Identify which cell holds the provided text, then report its (x, y) central coordinate. 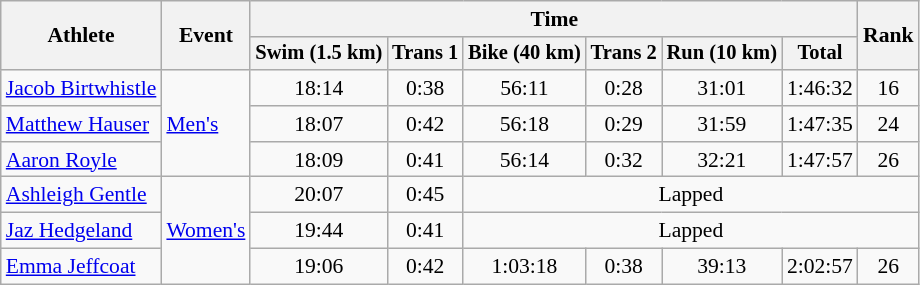
Rank (888, 36)
Total (820, 54)
0:45 (425, 195)
Swim (1.5 km) (318, 54)
Women's (206, 230)
1:47:35 (820, 124)
Run (10 km) (722, 54)
Time (554, 19)
Jaz Hedgeland (82, 231)
Trans 1 (425, 54)
16 (888, 88)
18:09 (318, 160)
56:14 (524, 160)
Jacob Birtwhistle (82, 88)
1:46:32 (820, 88)
20:07 (318, 195)
18:07 (318, 124)
Event (206, 36)
56:18 (524, 124)
39:13 (722, 267)
32:21 (722, 160)
31:59 (722, 124)
Aaron Royle (82, 160)
56:11 (524, 88)
Matthew Hauser (82, 124)
1:03:18 (524, 267)
18:14 (318, 88)
Emma Jeffcoat (82, 267)
Bike (40 km) (524, 54)
Athlete (82, 36)
19:44 (318, 231)
1:47:57 (820, 160)
24 (888, 124)
Ashleigh Gentle (82, 195)
Men's (206, 124)
19:06 (318, 267)
0:28 (624, 88)
2:02:57 (820, 267)
31:01 (722, 88)
Trans 2 (624, 54)
0:32 (624, 160)
0:29 (624, 124)
